Output the [X, Y] coordinate of the center of the cell containing the given text.  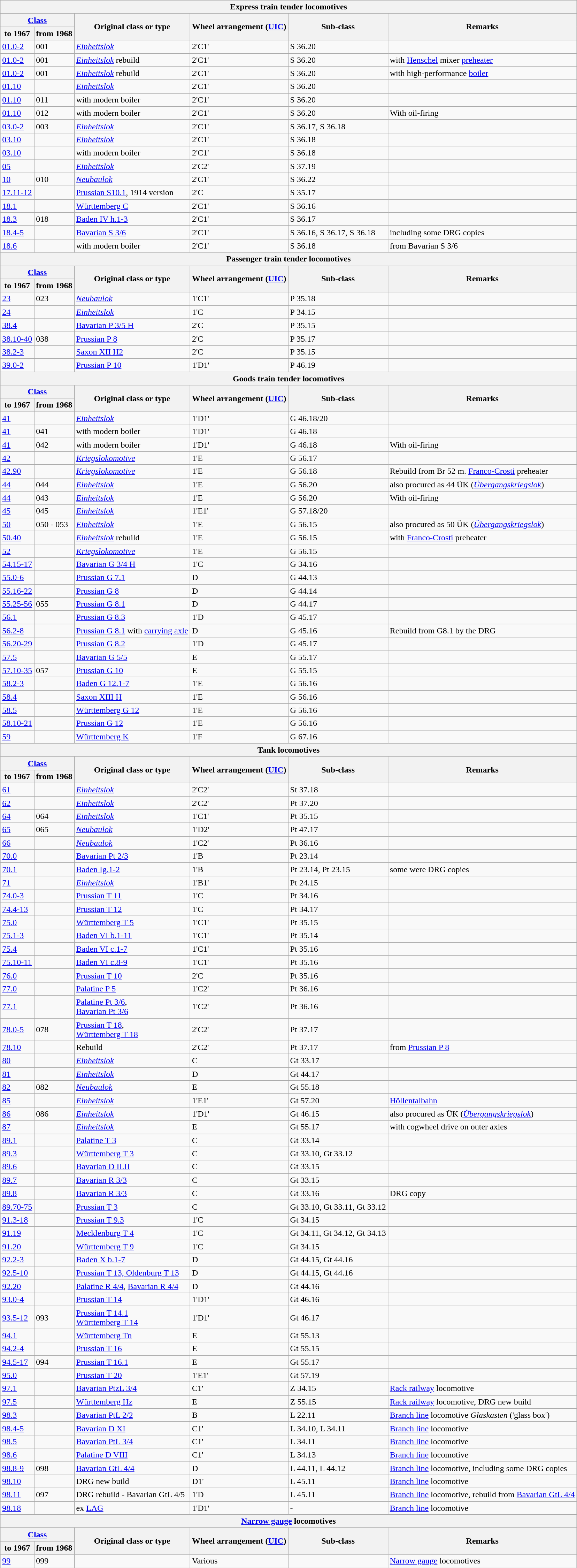
P 35.17 [338, 338]
Württemberg T 3 [132, 1154]
38.2-3 [17, 352]
Goods train tender locomotives [288, 378]
Prussian G 8 [132, 591]
89.8 [17, 1193]
56.20-29 [17, 644]
50 [17, 524]
1'F [239, 737]
Bavarian P 3/5 H [132, 325]
DRG new build [132, 1482]
Gt 46.15 [338, 1114]
Pt 37.20 [338, 803]
Baden VI b.1-11 [132, 936]
85 [17, 1101]
89.70-75 [17, 1207]
Bavarian PtzL 3/4 [132, 1388]
Saxon XII H2 [132, 352]
Rebuild [132, 1048]
98.8-9 [17, 1468]
with cogwheel drive on outer axles [482, 1127]
Württemberg K [132, 737]
Prussian T 20 [132, 1375]
Gt 44.16 [338, 1286]
58.4 [17, 697]
S 36.17 [338, 219]
L 22.11 [338, 1415]
also procured as 50 ÜK (Übergangskriegslok) [482, 524]
Gt 34.11, Gt 34.12, Gt 34.13 [338, 1233]
54.15-17 [17, 564]
98.6 [17, 1455]
G 44.14 [338, 591]
Express train tender locomotives [288, 7]
94.2-4 [17, 1349]
87 [17, 1127]
041 [54, 432]
Z 34.15 [338, 1388]
Württemberg C [132, 206]
98.3 [17, 1415]
Tank locomotives [288, 750]
from Prussian P 8 [482, 1048]
Passenger train tender locomotives [288, 259]
Bavarian D XI [132, 1428]
42.90 [17, 471]
Baden VI c.1-7 [132, 949]
S 37.19 [338, 166]
95.0 [17, 1375]
G 45.16 [338, 631]
Gt 57.20 [338, 1101]
Prussian T 3 [132, 1207]
099 [54, 1561]
Bavarian Pt 2/3 [132, 856]
64 [17, 816]
98.4-5 [17, 1428]
Gt 33.10, Gt 33.11, Gt 33.12 [338, 1207]
Pt 23.14, Pt 23.15 [338, 869]
75.1-3 [17, 936]
59 [17, 737]
03.0-2 [17, 126]
38.10-40 [17, 338]
98.10 [17, 1482]
45 [17, 511]
81 [17, 1074]
078 [54, 1029]
55.0-6 [17, 577]
78.10 [17, 1048]
G 56.17 [338, 458]
045 [54, 511]
57.5 [17, 657]
Pt 34.17 [338, 909]
Pt 23.14 [338, 856]
including some DRG copies [482, 233]
92.20 [17, 1286]
042 [54, 445]
S 35.17 [338, 193]
97.1 [17, 1388]
from Bavarian S 3/6 [482, 246]
Prussian P 10 [132, 365]
97.5 [17, 1402]
99 [17, 1561]
Gt 55.13 [338, 1335]
57.10-35 [17, 670]
Pt 34.16 [338, 896]
050 - 053 [54, 524]
Gt 55.15 [338, 1349]
89.1 [17, 1140]
Prussian T 12 [132, 909]
18.1 [17, 206]
66 [17, 843]
65 [17, 830]
G 44.13 [338, 577]
23 [17, 299]
DRG copy [482, 1193]
70.1 [17, 869]
05 [17, 166]
G 44.17 [338, 604]
011 [54, 100]
18.4-5 [17, 233]
Gt 46.17 [338, 1318]
Bavarian D II.II [132, 1167]
Prussian T 14 [132, 1300]
93.0-4 [17, 1300]
89.7 [17, 1180]
58.10-21 [17, 723]
94.5-17 [17, 1362]
1'D2' [239, 830]
Württemberg T 9 [132, 1246]
Prussian T 16.1 [132, 1362]
G 56.18 [338, 471]
Prussian G 7.1 [132, 577]
G 46.18/20 [338, 418]
Höllentalbahn [482, 1101]
also procured as ÜK (Übergangskriegslok) [482, 1114]
18.3 [17, 219]
86 [17, 1114]
P 34.15 [338, 312]
77.0 [17, 989]
98.18 [17, 1508]
Rebuild from Br 52 m. Franco-Crosti preheater [482, 471]
Prussian G 8.3 [132, 617]
043 [54, 498]
Gt 44.17 [338, 1074]
Prussian P 8 [132, 338]
Prussian G 8.1 [132, 604]
Bavarian GtL 4/4 [132, 1468]
55.25-56 [17, 604]
Gt 57.19 [338, 1375]
74.4-13 [17, 909]
89.3 [17, 1154]
097 [54, 1495]
58.5 [17, 710]
39.0-2 [17, 365]
24 [17, 312]
78.0-5 [17, 1029]
Baden G 12.1-7 [132, 684]
Bavarian S 3/6 [132, 233]
17.11-12 [17, 193]
Bavarian G 5/5 [132, 657]
92.2-3 [17, 1260]
Bavarian PtL 3/4 [132, 1441]
Z 55.15 [338, 1402]
Palatine P 5 [132, 989]
71 [17, 883]
42 [17, 458]
P 46.19 [338, 365]
55.16-22 [17, 591]
80 [17, 1061]
Baden VI c.8-9 [132, 962]
Prussian G 10 [132, 670]
Pt 35.14 [338, 936]
56.1 [17, 617]
Prussian T 11 [132, 896]
L 34.10, L 34.11 [338, 1428]
62 [17, 803]
with Franco-Crosti preheater [482, 538]
S 36.17, S 36.18 [338, 126]
ex LAG [132, 1508]
Branch line locomotive Glaskasten ('glass box') [482, 1415]
10 [17, 180]
98.5 [17, 1441]
Bavarian PtL 2/2 [132, 1415]
038 [54, 338]
023 [54, 299]
70.0 [17, 856]
56.2-8 [17, 631]
064 [54, 816]
Rack railway locomotive [482, 1388]
Baden X b.1-7 [132, 1260]
Prussian S10.1, 1914 version [132, 193]
93.5-12 [17, 1318]
with high-performance boiler [482, 73]
Palatine Pt 3/6, Bavarian Pt 3/6 [132, 1007]
75.0 [17, 922]
74.0-3 [17, 896]
91.20 [17, 1246]
S 36.16, S 36.17, S 36.18 [338, 233]
057 [54, 670]
018 [54, 219]
Bavarian G 3/4 H [132, 564]
012 [54, 113]
DRG rebuild - Bavarian GtL 4/5 [132, 1495]
Rack railway locomotive, DRG new build [482, 1402]
Gt 33.10, Gt 33.12 [338, 1154]
Prussian G 8.1 with carrying axle [132, 631]
Prussian T 10 [132, 975]
044 [54, 485]
Prussian T 14.1Württemberg T 14 [132, 1318]
50.40 [17, 538]
G 34.16 [338, 564]
58.2-3 [17, 684]
G 55.17 [338, 657]
S 36.22 [338, 180]
18.6 [17, 246]
94.1 [17, 1335]
G 57.18/20 [338, 511]
Gt 33.17 [338, 1061]
L 34.11 [338, 1441]
065 [54, 830]
76.0 [17, 975]
082 [54, 1087]
91.19 [17, 1233]
G 67.16 [338, 737]
with Henschel mixer preheater [482, 60]
098 [54, 1468]
Various [239, 1561]
055 [54, 604]
010 [54, 180]
P 35.18 [338, 299]
Württemberg T 5 [132, 922]
Saxon XIII H [132, 697]
L 34.13 [338, 1455]
Pt 47.17 [338, 830]
Baden IV h.1-3 [132, 219]
094 [54, 1362]
G 55.15 [338, 670]
89.6 [17, 1167]
Rebuild from G8.1 by the DRG [482, 631]
Palatine D VIII [132, 1455]
98.11 [17, 1495]
52 [17, 551]
Mecklenburg T 4 [132, 1233]
Gt 46.16 [338, 1300]
Württemberg Tn [132, 1335]
77.1 [17, 1007]
Gt 55.18 [338, 1087]
Branch line locomotive, rebuild from Bavarian GtL 4/4 [482, 1495]
Prussian G 12 [132, 723]
Pt 24.15 [338, 883]
St 37.18 [338, 790]
75.4 [17, 949]
Baden Ig.1-2 [132, 869]
Gt 33.14 [338, 1140]
also procured as 44 ÜK (Übergangskriegslok) [482, 485]
086 [54, 1114]
D1' [239, 1482]
75.10-11 [17, 962]
Palatine T 3 [132, 1140]
093 [54, 1318]
Branch line locomotive, including some DRG copies [482, 1468]
Württemberg G 12 [132, 710]
some were DRG copies [482, 869]
Palatine R 4/4, Bavarian R 4/4 [132, 1286]
Württemberg Hz [132, 1402]
Prussian T 9.3 [132, 1220]
61 [17, 790]
Gt 33.16 [338, 1193]
Prussian T 18, Württemberg T 18 [132, 1029]
Prussian T 16 [132, 1349]
38.4 [17, 325]
1'B1' [239, 883]
82 [17, 1087]
91.3-18 [17, 1220]
L 44.11, L 44.12 [338, 1468]
- [338, 1508]
S 36.16 [338, 206]
Prussian G 8.2 [132, 644]
003 [54, 126]
Prussian T 13, Oldenburg T 13 [132, 1273]
B [239, 1415]
92.5-10 [17, 1273]
